Search for the cell housing the specified text and yield its (X, Y) center coordinate. 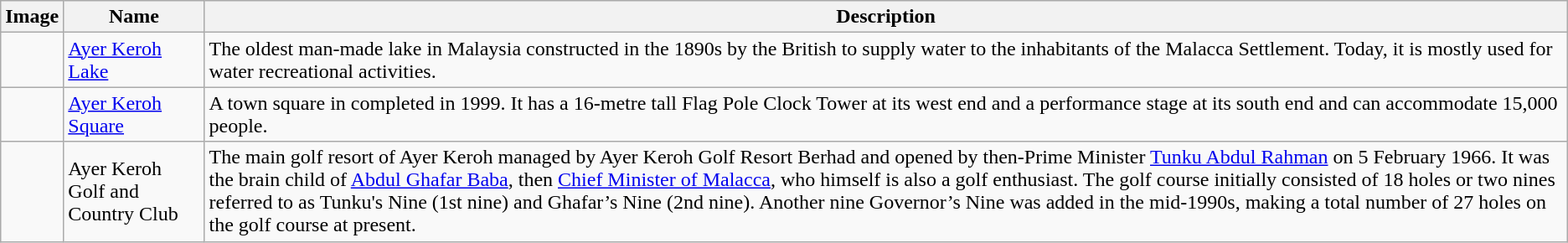
Name (134, 17)
Ayer Keroh Golf and Country Club (134, 191)
Image (32, 17)
Description (886, 17)
Ayer Keroh Lake (134, 60)
Ayer Keroh Square (134, 114)
